Return the [X, Y] coordinate for the center point of the cell that contains the specified text.  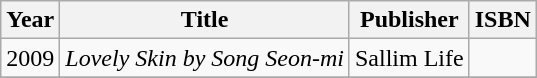
Sallim Life [409, 58]
Year [30, 20]
Publisher [409, 20]
Title [205, 20]
Lovely Skin by Song Seon-mi [205, 58]
2009 [30, 58]
ISBN [502, 20]
